Scan for the cell matching the given text and deliver its (x, y) coordinate at center. 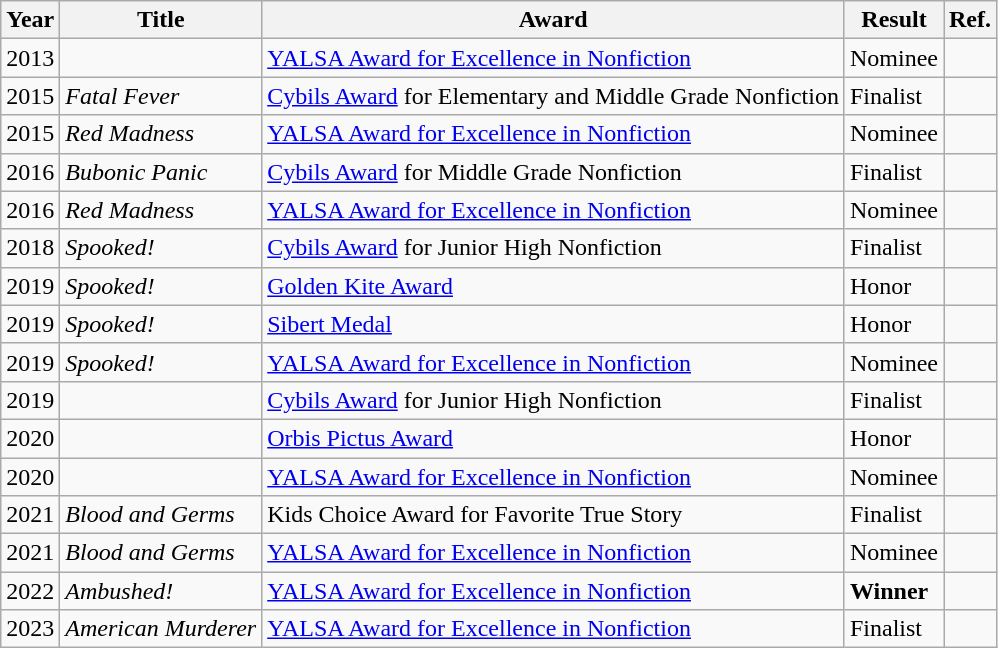
2018 (30, 248)
Fatal Fever (161, 96)
Golden Kite Award (554, 286)
Cybils Award for Elementary and Middle Grade Nonfiction (554, 96)
Title (161, 20)
2023 (30, 629)
Year (30, 20)
Ref. (970, 20)
American Murderer (161, 629)
Cybils Award for Middle Grade Nonfiction (554, 172)
Bubonic Panic (161, 172)
Orbis Pictus Award (554, 438)
Sibert Medal (554, 324)
2013 (30, 58)
2022 (30, 591)
Winner (894, 591)
Result (894, 20)
Award (554, 20)
Ambushed! (161, 591)
Kids Choice Award for Favorite True Story (554, 515)
